For the text-containing cell, return its midpoint in [X, Y] coordinate format. 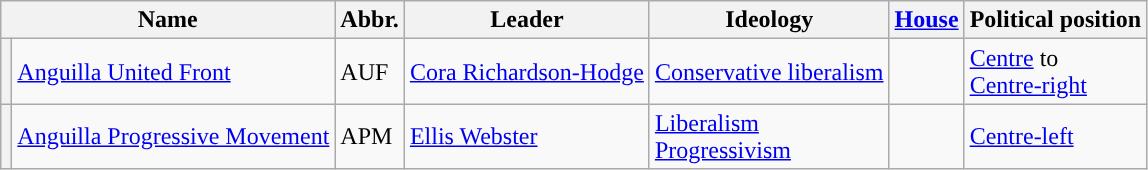
Cora Richardson-Hodge [526, 72]
Anguilla United Front [174, 72]
Political position [1055, 20]
Conservative liberalism [769, 72]
LiberalismProgressivism [769, 136]
Name [168, 20]
Abbr. [370, 20]
Centre toCentre-right [1055, 72]
House [926, 20]
Ideology [769, 20]
Leader [526, 20]
APM [370, 136]
AUF [370, 72]
Centre-left [1055, 136]
Ellis Webster [526, 136]
Anguilla Progressive Movement [174, 136]
